Extract the (X, Y) coordinate from the center of the cell holding the provided text.  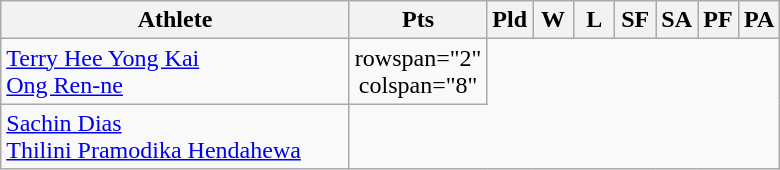
Pts (418, 20)
L (594, 20)
PA (760, 20)
Terry Hee Yong Kai Ong Ren-ne (176, 72)
Sachin Dias Thilini Pramodika Hendahewa (176, 136)
W (554, 20)
Athlete (176, 20)
Pld (510, 20)
SF (636, 20)
PF (718, 20)
SA (677, 20)
rowspan="2" colspan="8" (418, 72)
